Pinpoint the cell where the given text exists, returning its (X, Y) midpoint coordinate. 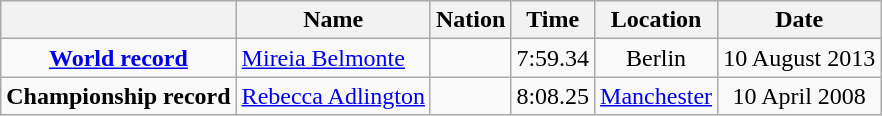
Manchester (656, 96)
Rebecca Adlington (333, 96)
Nation (470, 20)
Time (553, 20)
Mireia Belmonte (333, 58)
8:08.25 (553, 96)
10 April 2008 (800, 96)
Date (800, 20)
World record (118, 58)
Championship record (118, 96)
10 August 2013 (800, 58)
Name (333, 20)
Berlin (656, 58)
7:59.34 (553, 58)
Location (656, 20)
